From the cell containing the given text, extract its center point as [X, Y] coordinate. 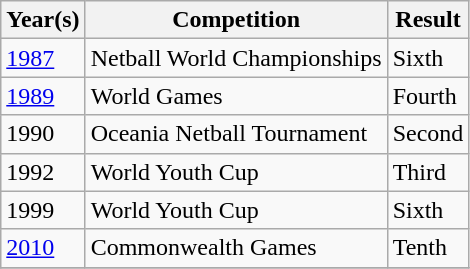
Tenth [428, 248]
World Games [236, 96]
Fourth [428, 96]
1999 [43, 210]
1987 [43, 58]
Commonwealth Games [236, 248]
Competition [236, 20]
Oceania Netball Tournament [236, 134]
1989 [43, 96]
2010 [43, 248]
Second [428, 134]
1990 [43, 134]
Result [428, 20]
Netball World Championships [236, 58]
Year(s) [43, 20]
Third [428, 172]
1992 [43, 172]
